Output the (x, y) coordinate of the center of the cell containing the given text.  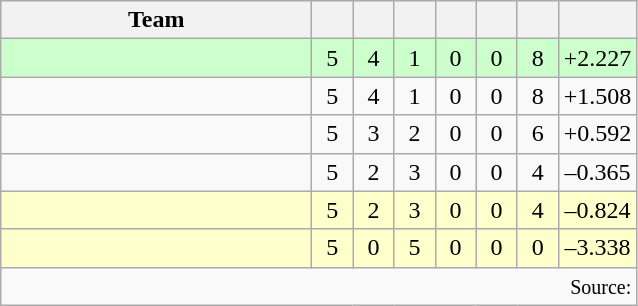
+2.227 (598, 58)
–3.338 (598, 248)
+0.592 (598, 134)
6 (538, 134)
Source: (319, 286)
+1.508 (598, 96)
–0.365 (598, 172)
–0.824 (598, 210)
Team (156, 20)
